Return the (X, Y) coordinate for the center point of the cell that contains the specified text.  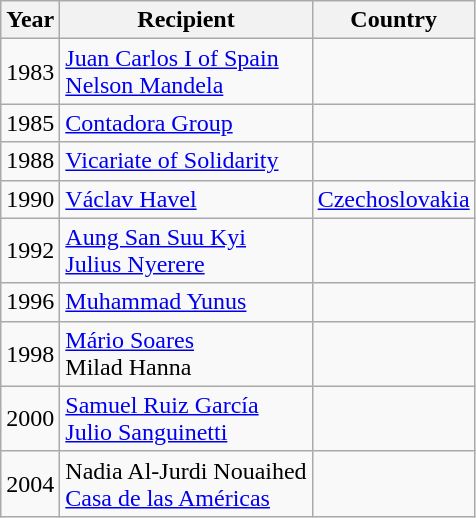
Contadora Group (186, 123)
1988 (30, 161)
1998 (30, 354)
Juan Carlos I of Spain Nelson Mandela (186, 72)
2004 (30, 484)
Recipient (186, 20)
1992 (30, 250)
Czechoslovakia (394, 199)
1996 (30, 302)
1985 (30, 123)
Year (30, 20)
Country (394, 20)
Samuel Ruiz García Julio Sanguinetti (186, 418)
1983 (30, 72)
Václav Havel (186, 199)
Mário Soares Milad Hanna (186, 354)
2000 (30, 418)
Nadia Al-Jurdi Nouaihed Casa de las Américas (186, 484)
Vicariate of Solidarity (186, 161)
Muhammad Yunus (186, 302)
Aung San Suu Kyi Julius Nyerere (186, 250)
1990 (30, 199)
